Extract the [X, Y] coordinate from the center of the cell holding the provided text.  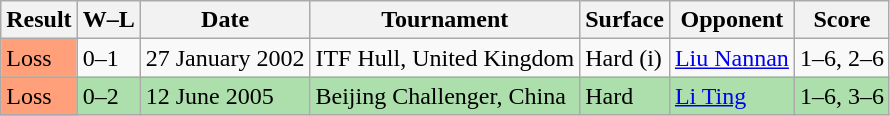
Opponent [732, 20]
Beijing Challenger, China [445, 96]
27 January 2002 [225, 58]
1–6, 3–6 [842, 96]
Hard (i) [625, 58]
Date [225, 20]
Li Ting [732, 96]
1–6, 2–6 [842, 58]
W–L [108, 20]
12 June 2005 [225, 96]
0–2 [108, 96]
ITF Hull, United Kingdom [445, 58]
0–1 [108, 58]
Surface [625, 20]
Liu Nannan [732, 58]
Tournament [445, 20]
Hard [625, 96]
Result [39, 20]
Score [842, 20]
